Return (X, Y) of the center of cell containing provided text 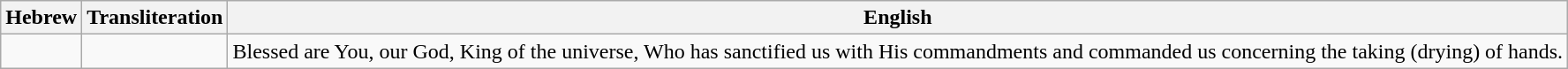
Blessed are You, our God, King of the universe, Who has sanctified us with His commandments and commanded us concerning the taking (drying) of hands. (898, 51)
English (898, 18)
Hebrew (41, 18)
Transliteration (155, 18)
